Extract the (x, y) coordinate from the center of the cell holding the provided text.  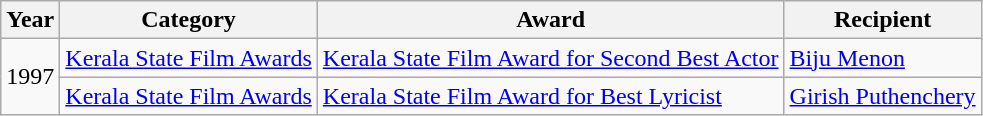
Category (188, 20)
Kerala State Film Award for Second Best Actor (550, 58)
Biju Menon (882, 58)
Award (550, 20)
Girish Puthenchery (882, 96)
Year (30, 20)
Recipient (882, 20)
1997 (30, 77)
Kerala State Film Award for Best Lyricist (550, 96)
